Extract the [X, Y] coordinate from the center of the cell holding the provided text.  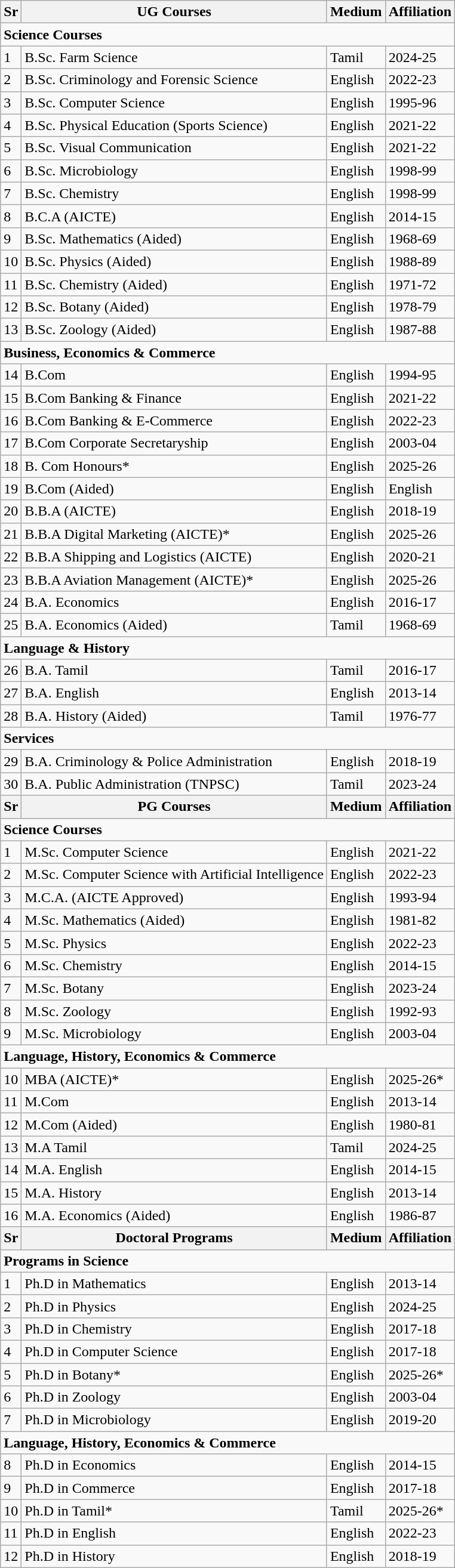
B.Sc. Botany (Aided) [174, 307]
M.A. Economics (Aided) [174, 1215]
M.A. History [174, 1193]
Language & History [228, 647]
B.Sc. Physical Education (Sports Science) [174, 125]
Business, Economics & Commerce [228, 353]
M.Sc. Microbiology [174, 1034]
19 [11, 489]
M.Sc. Computer Science with Artificial Intelligence [174, 875]
Ph.D in English [174, 1533]
MBA (AICTE)* [174, 1079]
B.Com Banking & E-Commerce [174, 421]
1987-88 [420, 330]
Doctoral Programs [174, 1238]
M.Sc. Botany [174, 988]
B. Com Honours* [174, 466]
20 [11, 511]
1978-79 [420, 307]
PG Courses [174, 807]
2019-20 [420, 1420]
Ph.D in Commerce [174, 1488]
Ph.D in History [174, 1556]
1986-87 [420, 1215]
B.A. English [174, 693]
17 [11, 443]
Ph.D in Botany* [174, 1374]
B.A. Economics (Aided) [174, 625]
2020-21 [420, 557]
29 [11, 761]
B.B.A Shipping and Logistics (AICTE) [174, 557]
B.Com Corporate Secretaryship [174, 443]
Ph.D in Chemistry [174, 1329]
1994-95 [420, 375]
Ph.D in Microbiology [174, 1420]
B.Sc. Zoology (Aided) [174, 330]
B.A. Criminology & Police Administration [174, 761]
26 [11, 671]
B.A. Economics [174, 602]
B.Com [174, 375]
21 [11, 534]
B.A. History (Aided) [174, 716]
M.Sc. Mathematics (Aided) [174, 920]
B.A. Public Administration (TNPSC) [174, 784]
Ph.D in Zoology [174, 1397]
30 [11, 784]
B.B.A (AICTE) [174, 511]
M.A. English [174, 1170]
1995-96 [420, 103]
1981-82 [420, 920]
B.Sc. Farm Science [174, 57]
B.Sc. Computer Science [174, 103]
B.B.A Aviation Management (AICTE)* [174, 579]
1976-77 [420, 716]
B.Sc. Criminology and Forensic Science [174, 80]
Programs in Science [228, 1261]
B.Com (Aided) [174, 489]
B.Sc. Chemistry [174, 193]
27 [11, 693]
Services [228, 739]
22 [11, 557]
M.Sc. Chemistry [174, 965]
M.Sc. Zoology [174, 1011]
M.A Tamil [174, 1147]
B.Sc. Microbiology [174, 171]
18 [11, 466]
B.Sc. Chemistry (Aided) [174, 285]
B.B.A Digital Marketing (AICTE)* [174, 534]
25 [11, 625]
1993-94 [420, 897]
Ph.D in Mathematics [174, 1283]
Ph.D in Computer Science [174, 1351]
B.Sc. Mathematics (Aided) [174, 239]
23 [11, 579]
1971-72 [420, 285]
B.C.A (AICTE) [174, 216]
B.A. Tamil [174, 671]
Ph.D in Tamil* [174, 1511]
M.Sc. Computer Science [174, 852]
1988-89 [420, 261]
Ph.D in Economics [174, 1465]
1992-93 [420, 1011]
28 [11, 716]
M.Sc. Physics [174, 943]
M.Com [174, 1102]
B.Sc. Visual Communication [174, 148]
Ph.D in Physics [174, 1306]
B.Com Banking & Finance [174, 398]
B.Sc. Physics (Aided) [174, 261]
M.C.A. (AICTE Approved) [174, 897]
UG Courses [174, 12]
24 [11, 602]
M.Com (Aided) [174, 1125]
1980-81 [420, 1125]
